Pinpoint the cell where the given text exists, returning its [x, y] midpoint coordinate. 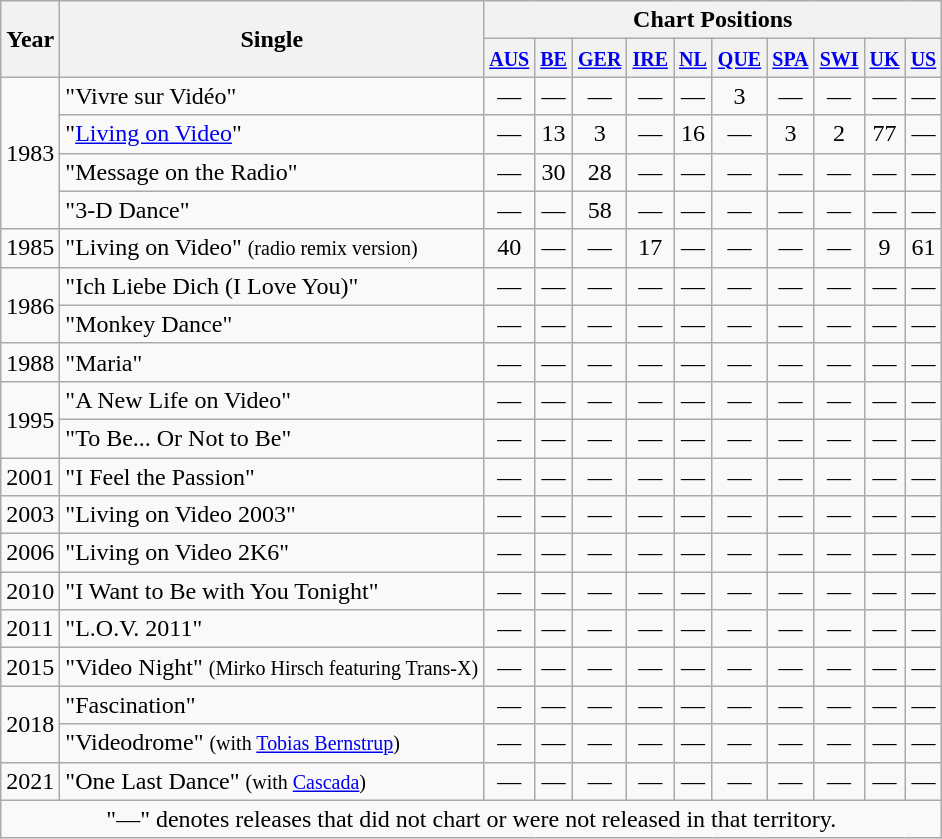
2018 [30, 724]
"Video Night" (Mirko Hirsch featuring Trans-X) [272, 667]
SPA [790, 58]
16 [694, 134]
"Videodrome" (with Tobias Bernstrup) [272, 743]
1986 [30, 305]
"Ich Liebe Dich (I Love You)" [272, 286]
"Living on Video 2003" [272, 515]
"I Want to Be with You Tonight" [272, 591]
2011 [30, 629]
SWI [839, 58]
30 [554, 172]
9 [884, 248]
2006 [30, 553]
"Maria" [272, 362]
"Message on the Radio" [272, 172]
40 [510, 248]
2015 [30, 667]
2021 [30, 781]
2 [839, 134]
GER [599, 58]
Chart Positions [713, 20]
IRE [650, 58]
"To Be... Or Not to Be" [272, 438]
13 [554, 134]
"Vivre sur Vidéo" [272, 96]
Single [272, 39]
61 [924, 248]
NL [694, 58]
BE [554, 58]
1988 [30, 362]
58 [599, 210]
AUS [510, 58]
US [924, 58]
"Living on Video 2K6" [272, 553]
"I Feel the Passion" [272, 477]
"One Last Dance" (with Cascada) [272, 781]
1983 [30, 153]
"—" denotes releases that did not chart or were not released in that territory. [472, 819]
Year [30, 39]
1995 [30, 419]
"A New Life on Video" [272, 400]
1985 [30, 248]
2010 [30, 591]
"3-D Dance" [272, 210]
"Monkey Dance" [272, 324]
77 [884, 134]
QUE [739, 58]
28 [599, 172]
17 [650, 248]
"L.O.V. 2011" [272, 629]
2001 [30, 477]
2003 [30, 515]
"Fascination" [272, 705]
UK [884, 58]
"Living on Video" (radio remix version) [272, 248]
"Living on Video" [272, 134]
